Scan for the cell matching the given text and deliver its (x, y) coordinate at center. 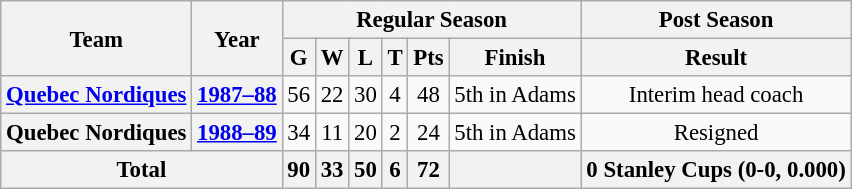
2 (395, 133)
56 (298, 95)
Total (142, 170)
34 (298, 133)
50 (366, 170)
Resigned (716, 133)
T (395, 58)
Year (237, 38)
1987–88 (237, 95)
90 (298, 170)
22 (332, 95)
24 (428, 133)
33 (332, 170)
6 (395, 170)
0 Stanley Cups (0-0, 0.000) (716, 170)
Result (716, 58)
L (366, 58)
48 (428, 95)
W (332, 58)
Interim head coach (716, 95)
11 (332, 133)
20 (366, 133)
30 (366, 95)
72 (428, 170)
4 (395, 95)
Pts (428, 58)
Finish (515, 58)
G (298, 58)
Post Season (716, 20)
1988–89 (237, 133)
Team (96, 38)
Regular Season (432, 20)
